From the cell containing the given text, extract its center point as [X, Y] coordinate. 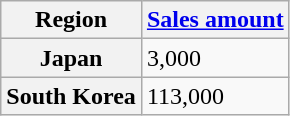
113,000 [215, 96]
Region [72, 20]
3,000 [215, 58]
Japan [72, 58]
Sales amount [215, 20]
South Korea [72, 96]
